Locate the cell with the specified text and output its [X, Y] center coordinate. 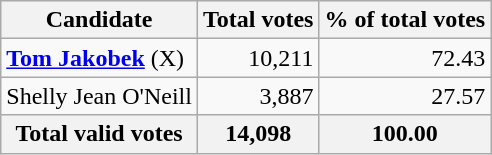
3,887 [258, 96]
Shelly Jean O'Neill [100, 96]
72.43 [405, 58]
% of total votes [405, 20]
Tom Jakobek (X) [100, 58]
14,098 [258, 134]
Total votes [258, 20]
100.00 [405, 134]
10,211 [258, 58]
Candidate [100, 20]
27.57 [405, 96]
Total valid votes [100, 134]
